Locate the cell with the specified text and output its [x, y] center coordinate. 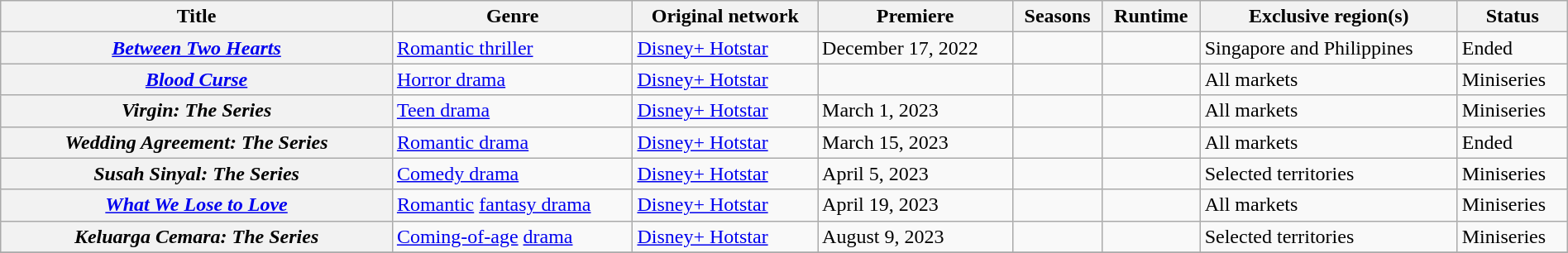
April 5, 2023 [915, 174]
March 15, 2023 [915, 142]
Virgin: The Series [197, 111]
Original network [725, 17]
Exclusive region(s) [1328, 17]
Blood Curse [197, 79]
Coming-of-age drama [513, 236]
Title [197, 17]
Premiere [915, 17]
Comedy drama [513, 174]
April 19, 2023 [915, 205]
Romantic thriller [513, 48]
Susah Sinyal: The Series [197, 174]
Keluarga Cemara: The Series [197, 236]
Runtime [1151, 17]
Wedding Agreement: The Series [197, 142]
August 9, 2023 [915, 236]
Teen drama [513, 111]
Seasons [1058, 17]
December 17, 2022 [915, 48]
Romantic fantasy drama [513, 205]
Romantic drama [513, 142]
Singapore and Philippines [1328, 48]
Between Two Hearts [197, 48]
What We Lose to Love [197, 205]
Status [1512, 17]
Horror drama [513, 79]
Genre [513, 17]
March 1, 2023 [915, 111]
